Identify which cell holds the provided text, then report its (X, Y) central coordinate. 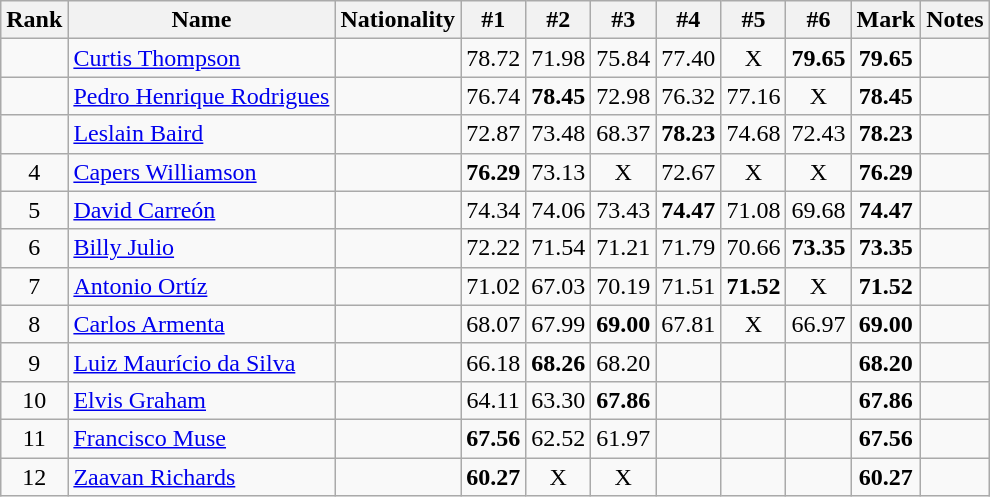
68.37 (624, 134)
66.18 (494, 362)
Mark (886, 20)
4 (34, 172)
11 (34, 438)
62.52 (558, 438)
74.68 (754, 134)
Zaavan Richards (202, 477)
72.87 (494, 134)
72.43 (818, 134)
12 (34, 477)
76.74 (494, 96)
72.98 (624, 96)
61.97 (624, 438)
Capers Williamson (202, 172)
Carlos Armenta (202, 324)
#4 (688, 20)
6 (34, 248)
Notes (955, 20)
Pedro Henrique Rodrigues (202, 96)
Francisco Muse (202, 438)
71.21 (624, 248)
70.19 (624, 286)
71.98 (558, 58)
74.34 (494, 210)
69.68 (818, 210)
David Carreón (202, 210)
71.54 (558, 248)
Billy Julio (202, 248)
71.08 (754, 210)
73.13 (558, 172)
74.06 (558, 210)
Nationality (398, 20)
70.66 (754, 248)
5 (34, 210)
78.72 (494, 58)
64.11 (494, 400)
Name (202, 20)
#3 (624, 20)
67.03 (558, 286)
8 (34, 324)
66.97 (818, 324)
68.07 (494, 324)
77.40 (688, 58)
#5 (754, 20)
#6 (818, 20)
Antonio Ortíz (202, 286)
72.22 (494, 248)
9 (34, 362)
63.30 (558, 400)
#1 (494, 20)
71.79 (688, 248)
68.26 (558, 362)
75.84 (624, 58)
Leslain Baird (202, 134)
76.32 (688, 96)
67.81 (688, 324)
77.16 (754, 96)
7 (34, 286)
71.02 (494, 286)
Elvis Graham (202, 400)
73.48 (558, 134)
72.67 (688, 172)
#2 (558, 20)
Rank (34, 20)
10 (34, 400)
71.51 (688, 286)
Luiz Maurício da Silva (202, 362)
67.99 (558, 324)
73.43 (624, 210)
Curtis Thompson (202, 58)
